For the text-containing cell, return its midpoint in [X, Y] coordinate format. 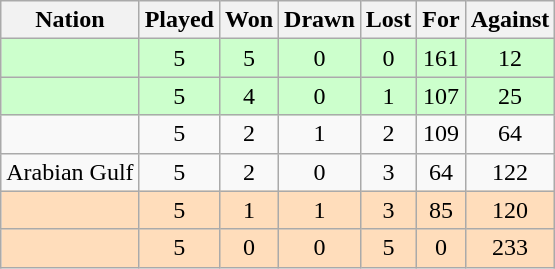
122 [510, 172]
Nation [70, 20]
For [441, 20]
85 [441, 210]
Played [179, 20]
Lost [388, 20]
25 [510, 96]
233 [510, 248]
109 [441, 134]
Drawn [320, 20]
Against [510, 20]
4 [248, 96]
107 [441, 96]
Arabian Gulf [70, 172]
Won [248, 20]
120 [510, 210]
12 [510, 58]
161 [441, 58]
